Pinpoint the cell where the given text exists, returning its (X, Y) midpoint coordinate. 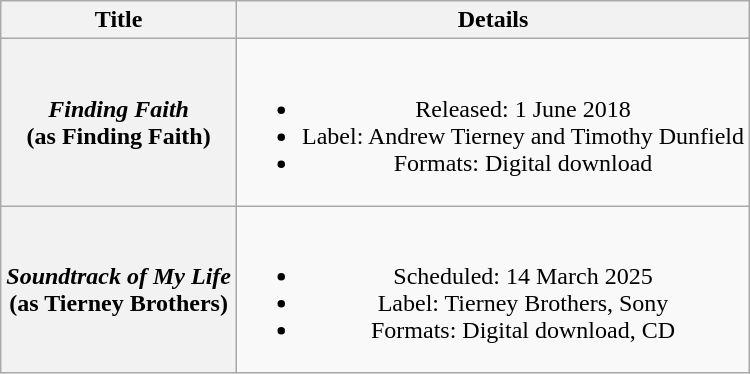
Title (119, 20)
Scheduled: 14 March 2025Label: Tierney Brothers, SonyFormats: Digital download, CD (492, 290)
Details (492, 20)
Released: 1 June 2018Label: Andrew Tierney and Timothy DunfieldFormats: Digital download (492, 122)
Soundtrack of My Life (as Tierney Brothers) (119, 290)
Finding Faith (as Finding Faith) (119, 122)
